Detect which cell encompasses the target text, then output its [x, y] center coordinate. 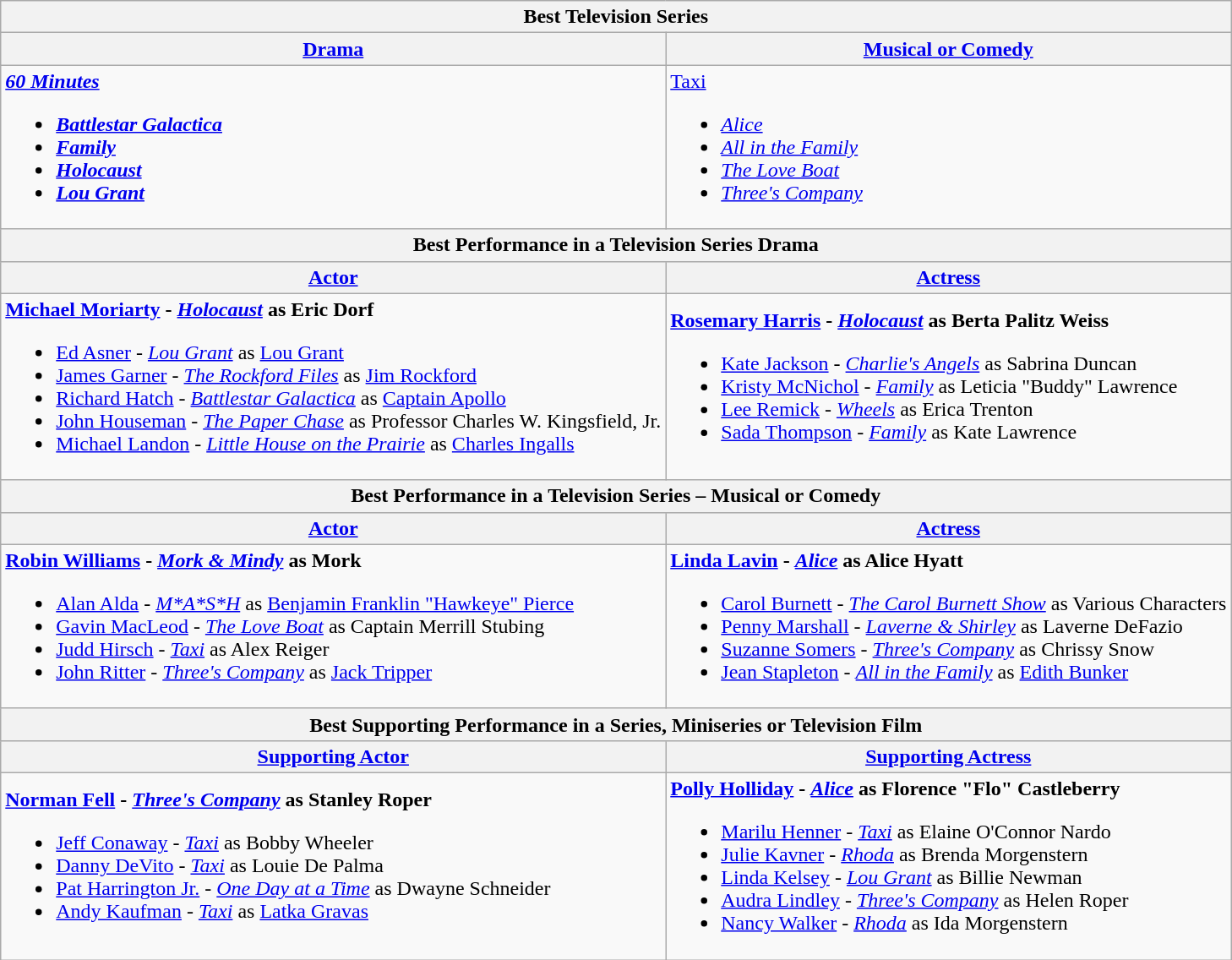
Supporting Actress [948, 756]
Drama [333, 49]
60 MinutesBattlestar GalacticaFamilyHolocaustLou Grant [333, 147]
Musical or Comedy [948, 49]
Best Performance in a Television Series Drama [616, 245]
Best Performance in a Television Series – Musical or Comedy [616, 496]
TaxiAliceAll in the FamilyThe Love BoatThree's Company [948, 147]
Best Supporting Performance in a Series, Miniseries or Television Film [616, 724]
Best Television Series [616, 17]
Supporting Actor [333, 756]
